Return the [x, y] coordinate for the center point of the cell that contains the specified text.  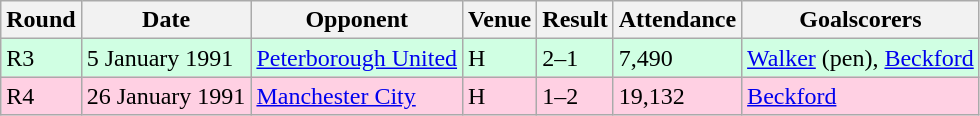
Venue [500, 20]
Manchester City [357, 96]
R3 [41, 58]
R4 [41, 96]
Walker (pen), Beckford [861, 58]
Opponent [357, 20]
Attendance [677, 20]
Date [166, 20]
1–2 [575, 96]
Round [41, 20]
Beckford [861, 96]
26 January 1991 [166, 96]
Peterborough United [357, 58]
Goalscorers [861, 20]
Result [575, 20]
7,490 [677, 58]
2–1 [575, 58]
5 January 1991 [166, 58]
19,132 [677, 96]
